Provide the (x, y) coordinate of the cell's center where the given text is located.  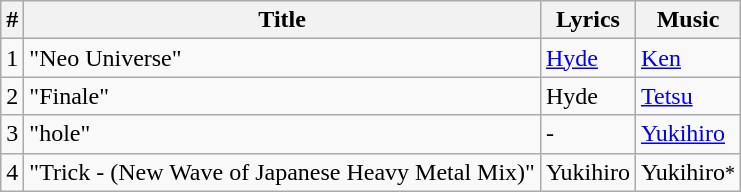
Ken (688, 58)
Music (688, 20)
Title (282, 20)
"hole" (282, 134)
"Neo Universe" (282, 58)
‐ (588, 134)
2 (12, 96)
3 (12, 134)
Yukihiro* (688, 172)
1 (12, 58)
Lyrics (588, 20)
Tetsu (688, 96)
4 (12, 172)
# (12, 20)
"Finale" (282, 96)
"Trick - (New Wave of Japanese Heavy Metal Mix)" (282, 172)
